Extract the [x, y] coordinate from the center of the cell holding the provided text.  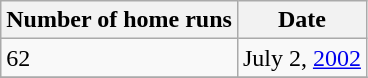
Date [302, 20]
62 [120, 58]
July 2, 2002 [302, 58]
Number of home runs [120, 20]
